Find where the given text appears and provide that cell's center as (X, Y) coordinate. 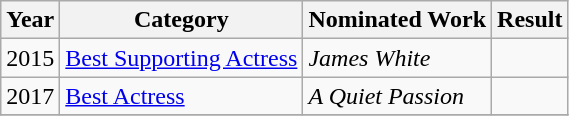
2015 (30, 58)
Best Actress (182, 96)
Year (30, 20)
Nominated Work (398, 20)
James White (398, 58)
2017 (30, 96)
A Quiet Passion (398, 96)
Category (182, 20)
Result (530, 20)
Best Supporting Actress (182, 58)
